For the text-containing cell, return its midpoint in [x, y] coordinate format. 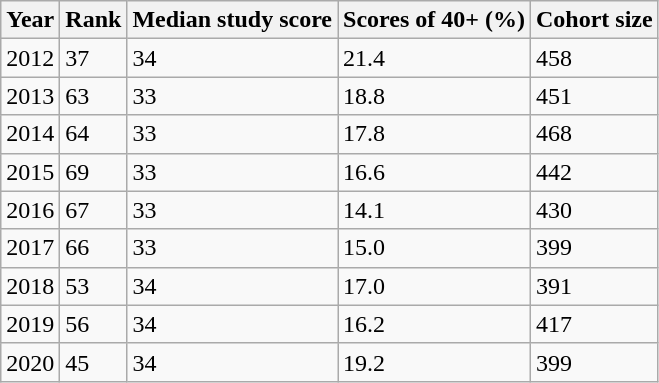
430 [594, 210]
19.2 [434, 362]
53 [94, 286]
2012 [30, 58]
17.8 [434, 134]
2016 [30, 210]
2019 [30, 324]
442 [594, 172]
37 [94, 58]
Year [30, 20]
2020 [30, 362]
21.4 [434, 58]
2014 [30, 134]
2015 [30, 172]
63 [94, 96]
Scores of 40+ (%) [434, 20]
17.0 [434, 286]
451 [594, 96]
16.6 [434, 172]
468 [594, 134]
391 [594, 286]
45 [94, 362]
67 [94, 210]
417 [594, 324]
66 [94, 248]
Rank [94, 20]
Median study score [232, 20]
69 [94, 172]
14.1 [434, 210]
56 [94, 324]
2018 [30, 286]
Cohort size [594, 20]
2017 [30, 248]
64 [94, 134]
15.0 [434, 248]
16.2 [434, 324]
18.8 [434, 96]
2013 [30, 96]
458 [594, 58]
